Return the [x, y] coordinate for the center point of the cell that contains the specified text.  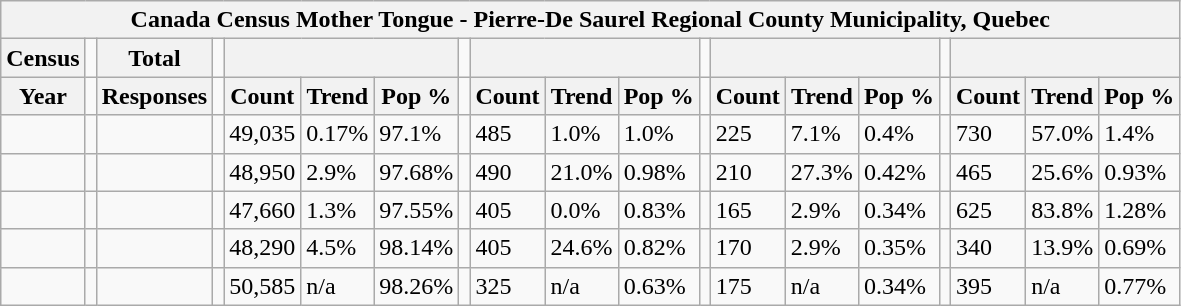
325 [508, 286]
165 [748, 210]
Canada Census Mother Tongue - Pierre-De Saurel Regional County Municipality, Quebec [590, 20]
465 [988, 172]
0.4% [898, 134]
97.55% [416, 210]
Year [43, 96]
97.1% [416, 134]
730 [988, 134]
57.0% [1062, 134]
485 [508, 134]
Census [43, 58]
1.4% [1140, 134]
0.93% [1140, 172]
98.26% [416, 286]
49,035 [262, 134]
98.14% [416, 248]
0.0% [582, 210]
97.68% [416, 172]
175 [748, 286]
83.8% [1062, 210]
Total [154, 58]
4.5% [338, 248]
48,950 [262, 172]
170 [748, 248]
13.9% [1062, 248]
0.63% [658, 286]
50,585 [262, 286]
490 [508, 172]
25.6% [1062, 172]
0.98% [658, 172]
0.77% [1140, 286]
24.6% [582, 248]
395 [988, 286]
1.3% [338, 210]
21.0% [582, 172]
27.3% [822, 172]
225 [748, 134]
340 [988, 248]
625 [988, 210]
1.28% [1140, 210]
0.42% [898, 172]
0.82% [658, 248]
0.83% [658, 210]
0.17% [338, 134]
47,660 [262, 210]
Responses [154, 96]
210 [748, 172]
0.35% [898, 248]
7.1% [822, 134]
48,290 [262, 248]
0.69% [1140, 248]
